Capture the cell that displays the provided text and extract its (x, y) central coordinate. 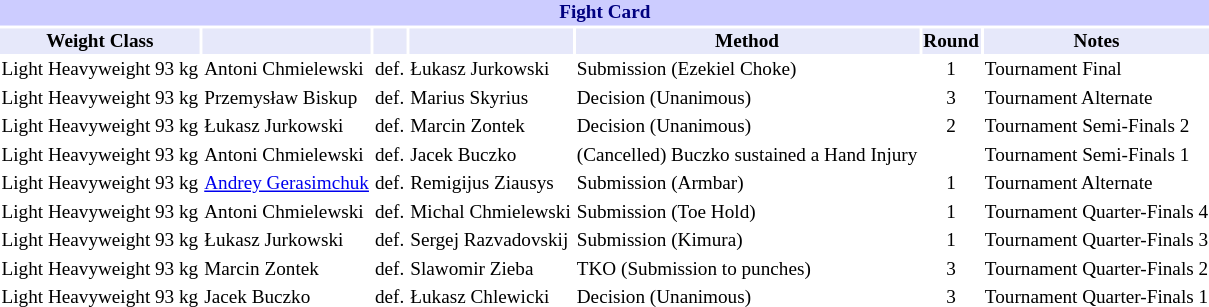
Tournament Semi-Finals 2 (1096, 127)
Marius Skyrius (490, 99)
Weight Class (100, 41)
Tournament Quarter-Finals 4 (1096, 213)
Tournament Quarter-Finals 3 (1096, 241)
Andrey Gerasimchuk (287, 184)
Przemysław Biskup (287, 99)
Slawomir Zieba (490, 269)
Round (951, 41)
Sergej Razvadovskij (490, 241)
Tournament Quarter-Finals 2 (1096, 269)
Tournament Final (1096, 70)
Submission (Ezekiel Choke) (747, 70)
Method (747, 41)
Notes (1096, 41)
Jacek Buczko (490, 155)
2 (951, 127)
Submission (Toe Hold) (747, 213)
Michal Chmielewski (490, 213)
Tournament Semi-Finals 1 (1096, 155)
TKO (Submission to punches) (747, 269)
(Cancelled) Buczko sustained a Hand Injury (747, 155)
Submission (Armbar) (747, 184)
Submission (Kimura) (747, 241)
Remigijus Ziausys (490, 184)
